Return the (X, Y) coordinate for the center point of the cell that contains the specified text.  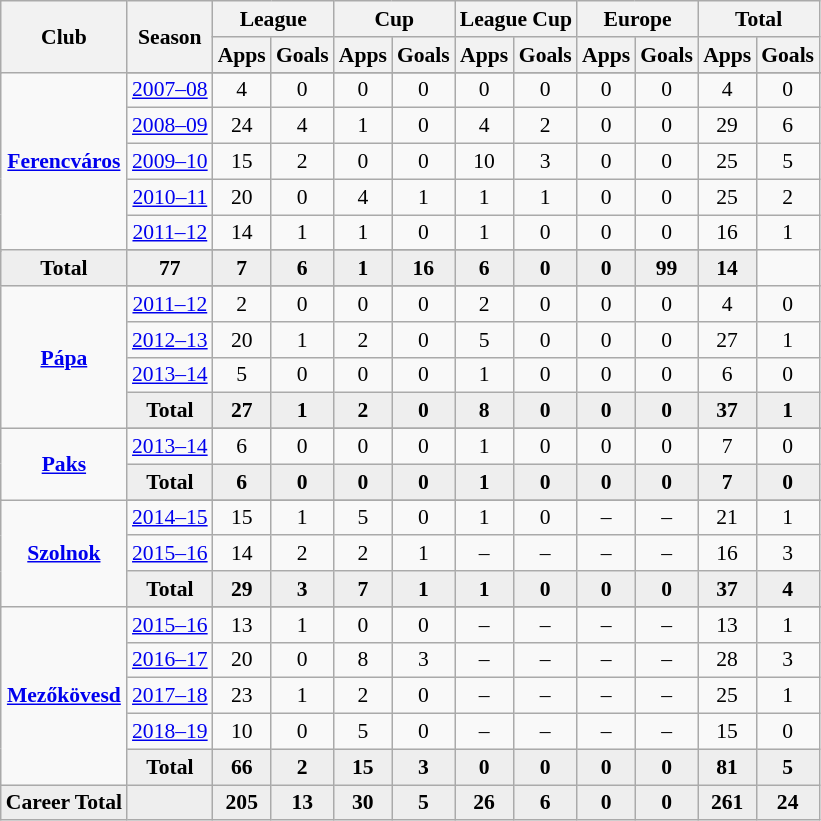
2016–17 (170, 660)
League (274, 19)
77 (170, 269)
Europe (638, 19)
Mezőkövesd (64, 696)
261 (727, 803)
Season (170, 36)
Pápa (64, 357)
2018–19 (170, 732)
2007–08 (170, 90)
2012–13 (170, 340)
Ferencváros (64, 161)
205 (242, 803)
Szolnok (64, 554)
28 (727, 660)
Cup (394, 19)
2010–11 (170, 197)
League Cup (516, 19)
2008–09 (170, 126)
66 (242, 767)
Paks (64, 464)
Club (64, 36)
26 (484, 803)
99 (666, 269)
23 (242, 696)
2014–15 (170, 518)
2017–18 (170, 696)
2009–10 (170, 162)
21 (727, 518)
81 (727, 767)
30 (363, 803)
Career Total (64, 803)
